Find where the given text appears and provide that cell's center as (X, Y) coordinate. 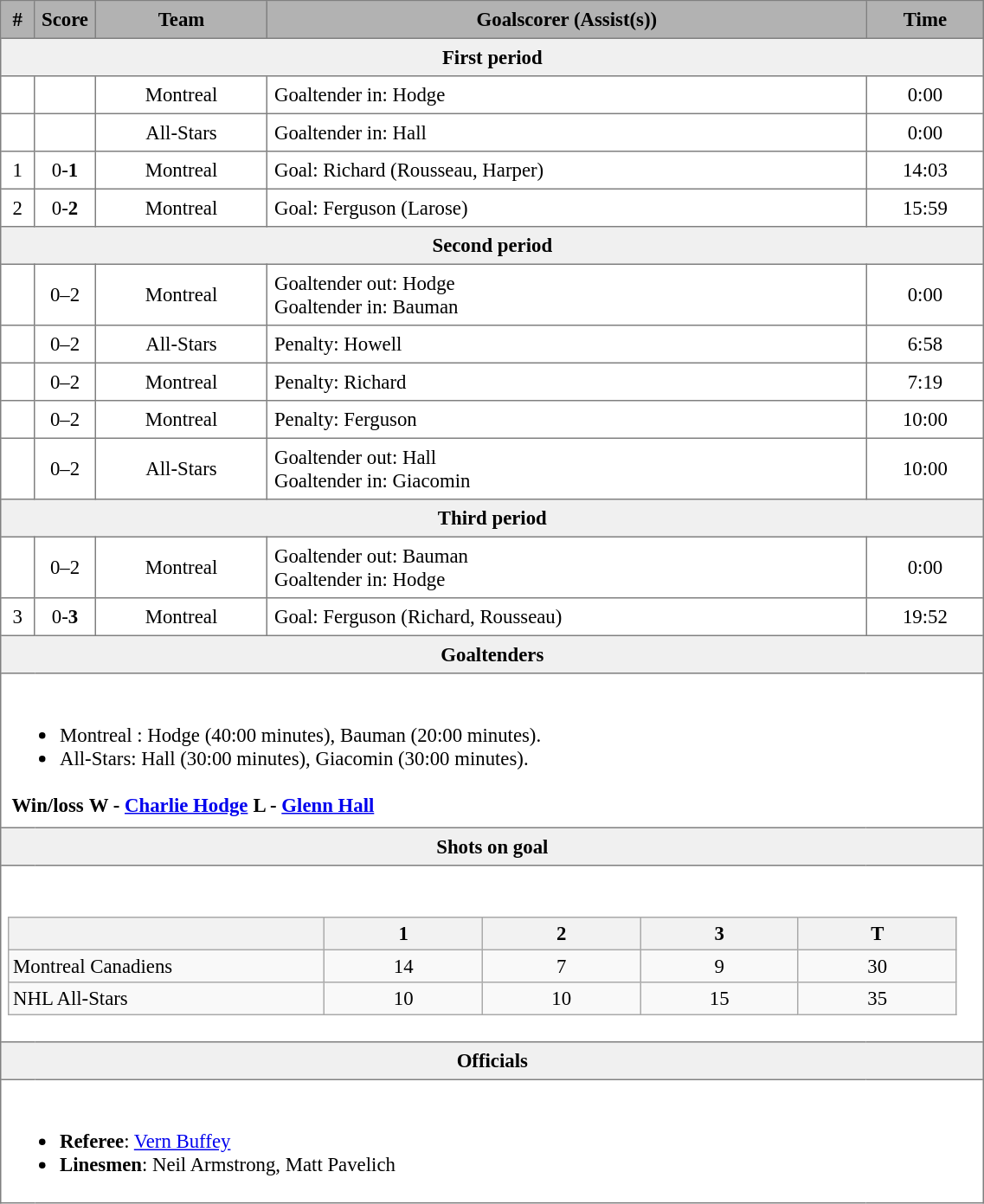
Goal: Ferguson (Richard, Rousseau) (567, 617)
Referee: Vern BuffeyLinesmen: Neil Armstrong, Matt Pavelich (492, 1141)
Shots on goal (492, 847)
35 (878, 998)
1 2 3 T Montreal Canadiens 14 7 9 30 NHL All-Stars 10 10 15 35 (492, 954)
19:52 (925, 617)
L - Glenn Hall (313, 806)
Officials (492, 1061)
7:19 (925, 382)
Penalty: Howell (567, 344)
Penalty: Richard (567, 382)
Goaltender in: Hodge (567, 95)
W - Charlie Hodge (168, 806)
Goalscorer (Assist(s)) (567, 20)
Goaltender in: Hall (567, 132)
0-1 (65, 171)
Goal: Richard (Rousseau, Harper) (567, 171)
14:03 (925, 171)
0-3 (65, 617)
Penalty: Ferguson (567, 420)
Goaltender out: BaumanGoaltender in: Hodge (567, 567)
First period (492, 57)
6:58 (925, 344)
Score (65, 20)
Time (925, 20)
Goal: Ferguson (Larose) (567, 208)
Second period (492, 246)
Montreal Canadiens (166, 966)
Third period (492, 518)
9 (720, 966)
Goaltenders (492, 654)
Goaltender out: HallGoaltender in: Giacomin (567, 468)
7 (561, 966)
30 (878, 966)
0-2 (65, 208)
15 (720, 998)
T (878, 933)
15:59 (925, 208)
NHL All-Stars (166, 998)
Goaltender out: HodgeGoaltender in: Bauman (567, 294)
Win/loss (48, 806)
# (17, 20)
14 (403, 966)
Team (181, 20)
